Determine the (X, Y) coordinate at the center of the cell enclosing the given text.  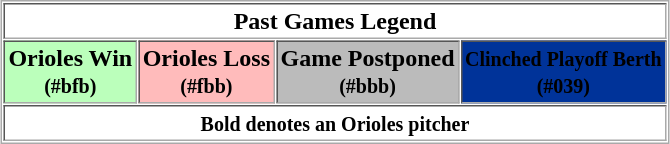
Clinched Playoff Berth (#039) (564, 72)
Orioles Loss (#fbb) (206, 72)
Bold denotes an Orioles pitcher (335, 123)
Past Games Legend (335, 21)
Orioles Win (#bfb) (70, 72)
Game Postponed (#bbb) (368, 72)
